Determine the (X, Y) coordinate at the center of the cell enclosing the given text.  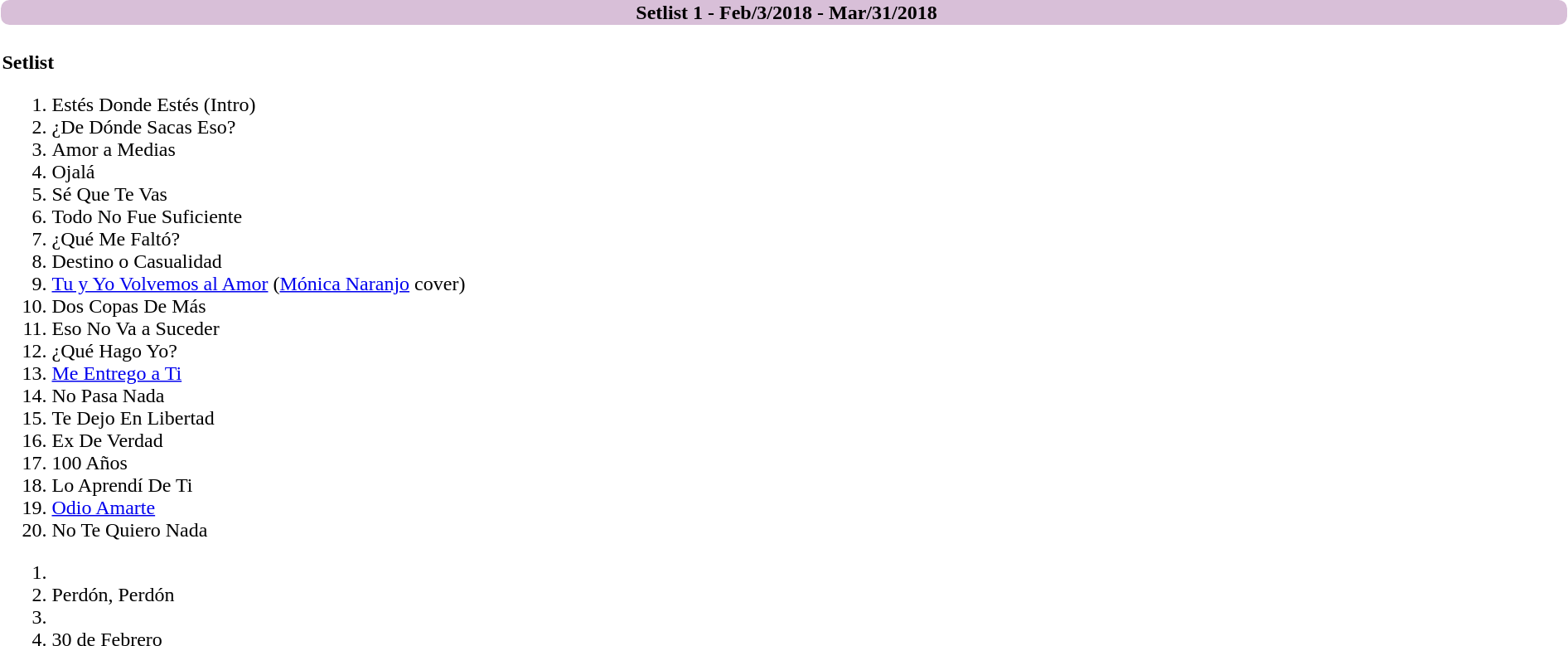
Setlist 1 - Feb/3/2018 - Mar/31/2018 (784, 12)
